Identify which cell holds the provided text, then report its (X, Y) central coordinate. 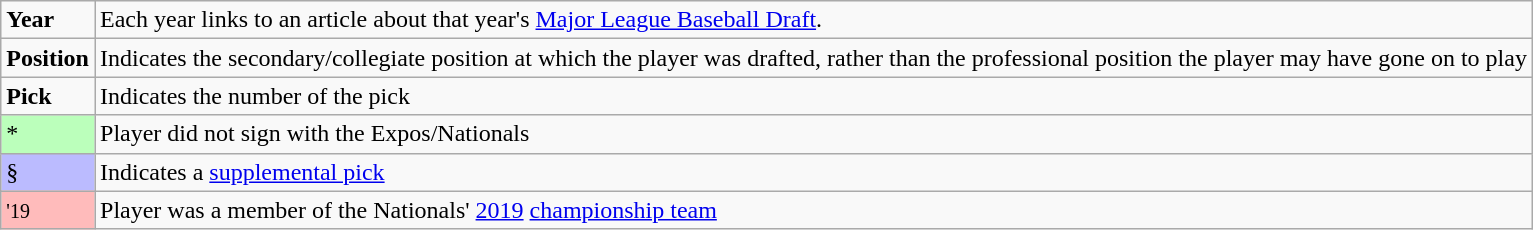
Indicates the number of the pick (813, 96)
§ (48, 172)
Player was a member of the Nationals' 2019 championship team (813, 210)
Year (48, 20)
Indicates a supplemental pick (813, 172)
Pick (48, 96)
Each year links to an article about that year's Major League Baseball Draft. (813, 20)
Player did not sign with the Expos/Nationals (813, 134)
* (48, 134)
Position (48, 58)
'19 (48, 210)
